Determine the (X, Y) coordinate at the center of the cell enclosing the given text.  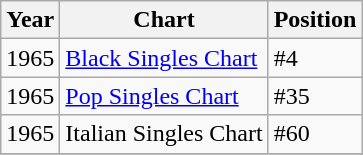
Chart (164, 20)
Black Singles Chart (164, 58)
Position (315, 20)
Pop Singles Chart (164, 96)
Year (30, 20)
#60 (315, 134)
#4 (315, 58)
Italian Singles Chart (164, 134)
#35 (315, 96)
